Determine the (x, y) coordinate at the center of the cell enclosing the given text.  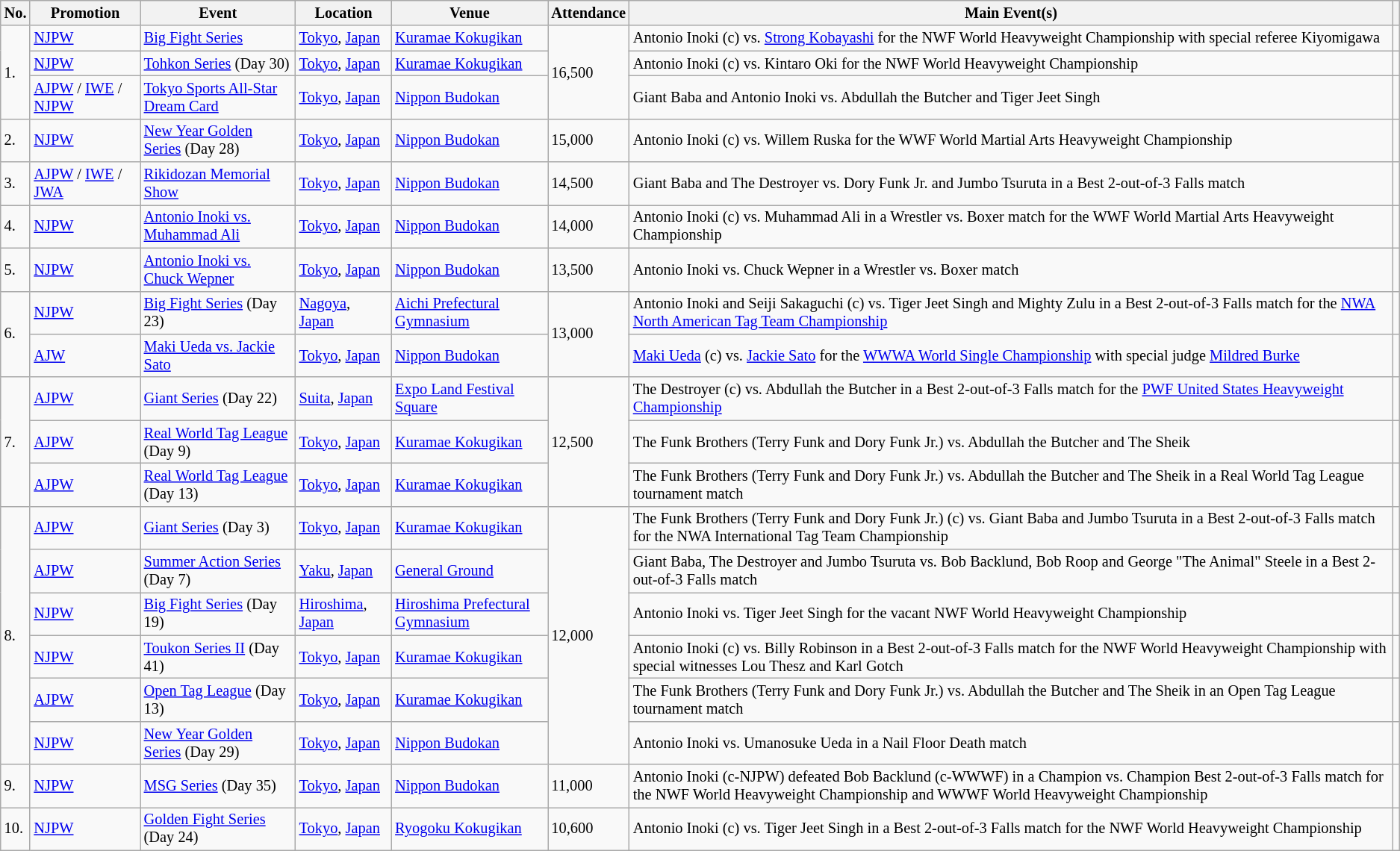
Main Event(s) (1011, 13)
16,500 (588, 72)
Antonio Inoki vs. Muhammad Ali (218, 226)
Tohkon Series (Day 30) (218, 63)
Antonio Inoki vs. Tiger Jeet Singh for the vacant NWF World Heavyweight Championship (1011, 614)
Venue (469, 13)
General Ground (469, 571)
Attendance (588, 13)
The Funk Brothers (Terry Funk and Dory Funk Jr.) vs. Abdullah the Butcher and The Sheik in an Open Tag League tournament match (1011, 699)
Rikidozan Memorial Show (218, 184)
New Year Golden Series (Day 29) (218, 743)
Antonio Inoki vs. Chuck Wepner in a Wrestler vs. Boxer match (1011, 269)
11,000 (588, 786)
No. (16, 13)
Big Fight Series (218, 38)
3. (16, 184)
New Year Golden Series (Day 28) (218, 140)
Giant Series (Day 3) (218, 528)
AJPW / IWE / NJPW (85, 97)
13,500 (588, 269)
Maki Ueda vs. Jackie Sato (218, 355)
Golden Fight Series (Day 24) (218, 829)
10,600 (588, 829)
Big Fight Series (Day 23) (218, 313)
Giant Baba and Antonio Inoki vs. Abdullah the Butcher and Tiger Jeet Singh (1011, 97)
Antonio Inoki vs. Chuck Wepner (218, 269)
8. (16, 635)
Maki Ueda (c) vs. Jackie Sato for the WWWA World Single Championship with special judge Mildred Burke (1011, 355)
14,500 (588, 184)
Ryogoku Kokugikan (469, 829)
The Funk Brothers (Terry Funk and Dory Funk Jr.) vs. Abdullah the Butcher and The Sheik (1011, 442)
Antonio Inoki (c) vs. Strong Kobayashi for the NWF World Heavyweight Championship with special referee Kiyomigawa (1011, 38)
Hiroshima, Japan (343, 614)
1. (16, 72)
Real World Tag League (Day 13) (218, 484)
12,000 (588, 635)
2. (16, 140)
4. (16, 226)
13,000 (588, 334)
Expo Land Festival Square (469, 399)
Nagoya, Japan (343, 313)
Antonio Inoki vs. Umanosuke Ueda in a Nail Floor Death match (1011, 743)
6. (16, 334)
Antonio Inoki (c) vs. Willem Ruska for the WWF World Martial Arts Heavyweight Championship (1011, 140)
AJPW / IWE / JWA (85, 184)
Giant Series (Day 22) (218, 399)
Hiroshima Prefectural Gymnasium (469, 614)
MSG Series (Day 35) (218, 786)
Location (343, 13)
Antonio Inoki (c) vs. Muhammad Ali in a Wrestler vs. Boxer match for the WWF World Martial Arts Heavyweight Championship (1011, 226)
The Funk Brothers (Terry Funk and Dory Funk Jr.) vs. Abdullah the Butcher and The Sheik in a Real World Tag League tournament match (1011, 484)
Real World Tag League (Day 9) (218, 442)
Giant Baba, The Destroyer and Jumbo Tsuruta vs. Bob Backlund, Bob Roop and George "The Animal" Steele in a Best 2-out-of-3 Falls match (1011, 571)
5. (16, 269)
Tokyo Sports All-Star Dream Card (218, 97)
9. (16, 786)
7. (16, 442)
Big Fight Series (Day 19) (218, 614)
14,000 (588, 226)
Promotion (85, 13)
15,000 (588, 140)
AJW (85, 355)
The Destroyer (c) vs. Abdullah the Butcher in a Best 2-out-of-3 Falls match for the PWF United States Heavyweight Championship (1011, 399)
Antonio Inoki (c) vs. Tiger Jeet Singh in a Best 2-out-of-3 Falls match for the NWF World Heavyweight Championship (1011, 829)
Toukon Series II (Day 41) (218, 657)
Antonio Inoki (c) vs. Kintaro Oki for the NWF World Heavyweight Championship (1011, 63)
Giant Baba and The Destroyer vs. Dory Funk Jr. and Jumbo Tsuruta in a Best 2-out-of-3 Falls match (1011, 184)
Yaku, Japan (343, 571)
12,500 (588, 442)
Open Tag League (Day 13) (218, 699)
Suita, Japan (343, 399)
Aichi Prefectural Gymnasium (469, 313)
10. (16, 829)
Event (218, 13)
Summer Action Series (Day 7) (218, 571)
